From the cell containing the given text, extract its center point as [X, Y] coordinate. 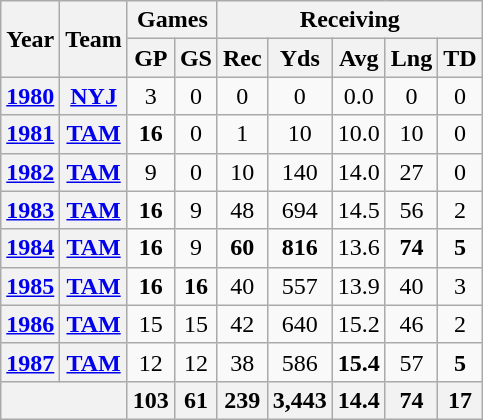
Games [172, 20]
46 [411, 324]
NYJ [94, 96]
1987 [30, 362]
1984 [30, 248]
TD [460, 58]
Receiving [350, 20]
140 [300, 172]
1980 [30, 96]
15.2 [358, 324]
1986 [30, 324]
38 [242, 362]
3,443 [300, 400]
57 [411, 362]
1 [242, 134]
640 [300, 324]
GP [150, 58]
1985 [30, 286]
Team [94, 39]
17 [460, 400]
1982 [30, 172]
60 [242, 248]
14.4 [358, 400]
Year [30, 39]
816 [300, 248]
103 [150, 400]
13.9 [358, 286]
557 [300, 286]
42 [242, 324]
48 [242, 210]
Yds [300, 58]
14.5 [358, 210]
Rec [242, 58]
Lng [411, 58]
13.6 [358, 248]
27 [411, 172]
Avg [358, 58]
14.0 [358, 172]
10.0 [358, 134]
0.0 [358, 96]
61 [196, 400]
1981 [30, 134]
586 [300, 362]
694 [300, 210]
239 [242, 400]
1983 [30, 210]
56 [411, 210]
GS [196, 58]
15.4 [358, 362]
